For the text-containing cell, return its midpoint in (X, Y) coordinate format. 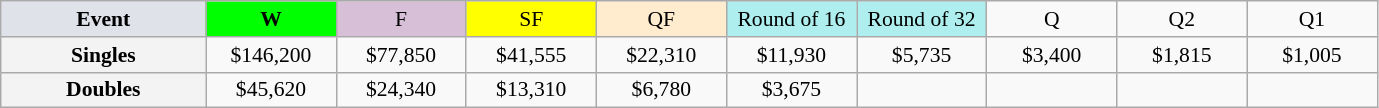
QF (661, 19)
Singles (104, 55)
$3,675 (791, 90)
Doubles (104, 90)
W (271, 19)
$11,930 (791, 55)
$5,735 (921, 55)
$77,850 (401, 55)
$1,005 (1312, 55)
$13,310 (531, 90)
F (401, 19)
SF (531, 19)
$22,310 (661, 55)
Q1 (1312, 19)
$41,555 (531, 55)
Event (104, 19)
$3,400 (1052, 55)
Round of 32 (921, 19)
Q (1052, 19)
$6,780 (661, 90)
$1,815 (1182, 55)
$146,200 (271, 55)
$45,620 (271, 90)
Round of 16 (791, 19)
Q2 (1182, 19)
$24,340 (401, 90)
